Capture the cell that displays the provided text and extract its (x, y) central coordinate. 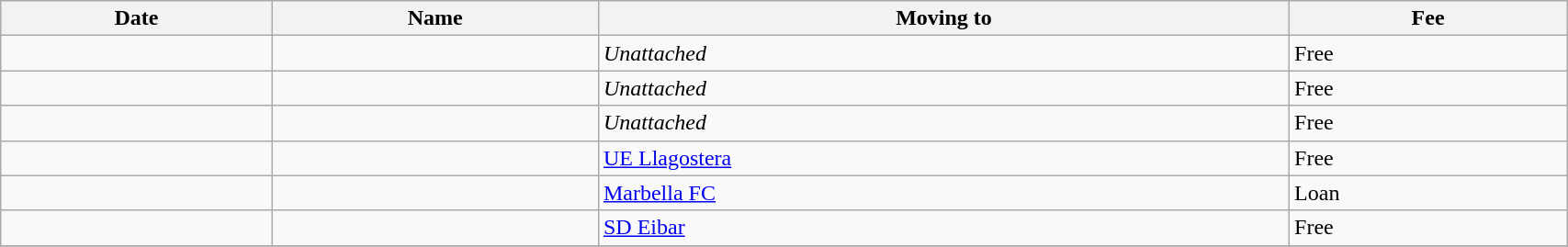
Name (435, 18)
Fee (1428, 18)
Date (136, 18)
Moving to (943, 18)
SD Eibar (943, 228)
Marbella FC (943, 193)
UE Llagostera (943, 158)
Loan (1428, 193)
